Identify which cell holds the provided text, then report its (x, y) central coordinate. 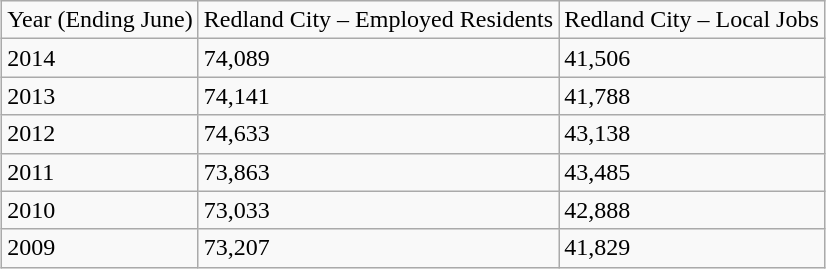
Year (Ending June) (100, 20)
2011 (100, 172)
74,089 (378, 58)
73,033 (378, 210)
43,138 (692, 134)
43,485 (692, 172)
2012 (100, 134)
74,141 (378, 96)
2013 (100, 96)
41,788 (692, 96)
Redland City – Employed Residents (378, 20)
41,506 (692, 58)
2009 (100, 248)
2010 (100, 210)
73,863 (378, 172)
74,633 (378, 134)
Redland City – Local Jobs (692, 20)
73,207 (378, 248)
41,829 (692, 248)
2014 (100, 58)
42,888 (692, 210)
